Output the [x, y] coordinate of the center of the cell containing the given text.  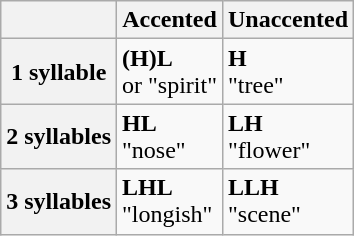
LH "flower" [288, 136]
2 syllables [59, 136]
H "tree" [288, 72]
Accented [170, 20]
LHL "longish" [170, 202]
HL "nose" [170, 136]
3 syllables [59, 202]
LLH "scene" [288, 202]
(H)L or "spirit" [170, 72]
1 syllable [59, 72]
Unaccented [288, 20]
